Output the (X, Y) coordinate of the center of the cell containing the given text.  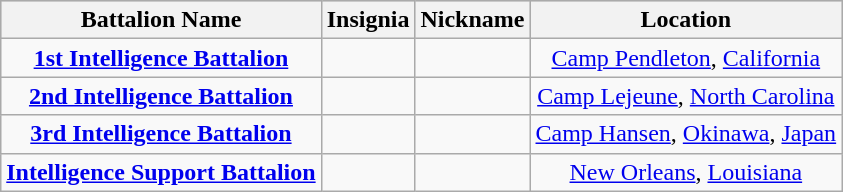
3rd Intelligence Battalion (161, 134)
Insignia (368, 20)
Location (686, 20)
1st Intelligence Battalion (161, 58)
Nickname (472, 20)
Camp Hansen, Okinawa, Japan (686, 134)
New Orleans, Louisiana (686, 172)
2nd Intelligence Battalion (161, 96)
Intelligence Support Battalion (161, 172)
Camp Pendleton, California (686, 58)
Battalion Name (161, 20)
Camp Lejeune, North Carolina (686, 96)
